Return the [X, Y] coordinate for the center point of the cell that contains the specified text.  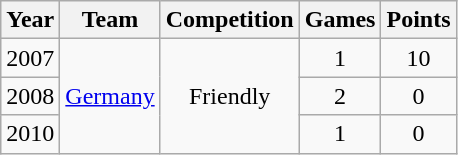
Team [110, 20]
Germany [110, 96]
Points [418, 20]
2007 [30, 58]
Friendly [230, 96]
10 [418, 58]
2008 [30, 96]
Games [340, 20]
2010 [30, 134]
Competition [230, 20]
2 [340, 96]
Year [30, 20]
